Extract the [X, Y] coordinate from the center of the cell holding the provided text.  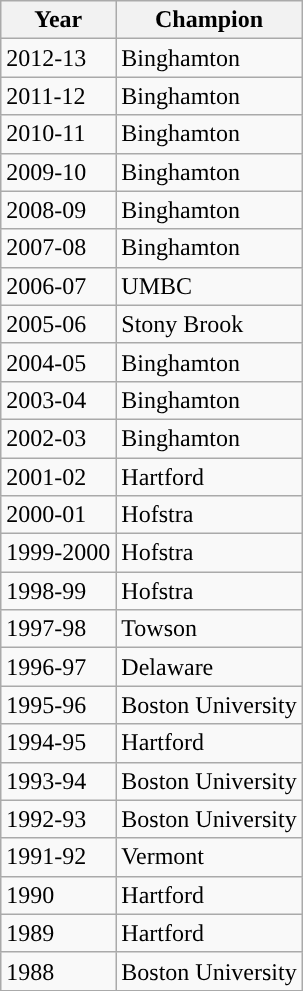
2006-07 [58, 286]
2011-12 [58, 96]
1994-95 [58, 743]
2000-01 [58, 515]
1988 [58, 971]
1993-94 [58, 781]
2012-13 [58, 58]
Year [58, 20]
1990 [58, 895]
2003-04 [58, 400]
2010-11 [58, 134]
Stony Brook [209, 324]
2008-09 [58, 210]
Champion [209, 20]
Towson [209, 629]
1997-98 [58, 629]
Delaware [209, 667]
1998-99 [58, 591]
1992-93 [58, 819]
1999-2000 [58, 553]
2001-02 [58, 477]
2007-08 [58, 248]
2004-05 [58, 362]
UMBC [209, 286]
Vermont [209, 857]
1996-97 [58, 667]
1989 [58, 933]
2002-03 [58, 438]
1995-96 [58, 705]
2009-10 [58, 172]
2005-06 [58, 324]
1991-92 [58, 857]
